Output the (X, Y) coordinate of the center of the cell containing the given text.  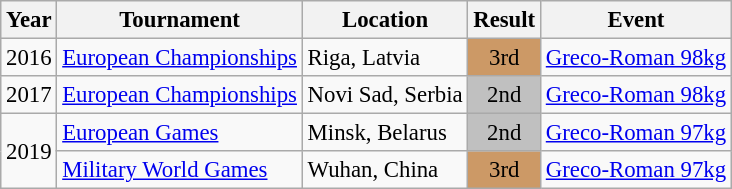
Riga, Latvia (385, 58)
Year (29, 20)
Minsk, Belarus (385, 133)
Result (504, 20)
Tournament (180, 20)
2016 (29, 58)
Event (636, 20)
Novi Sad, Serbia (385, 95)
European Games (180, 133)
Location (385, 20)
2019 (29, 152)
Military World Games (180, 170)
Wuhan, China (385, 170)
2017 (29, 95)
